Identify which cell holds the provided text, then report its [X, Y] central coordinate. 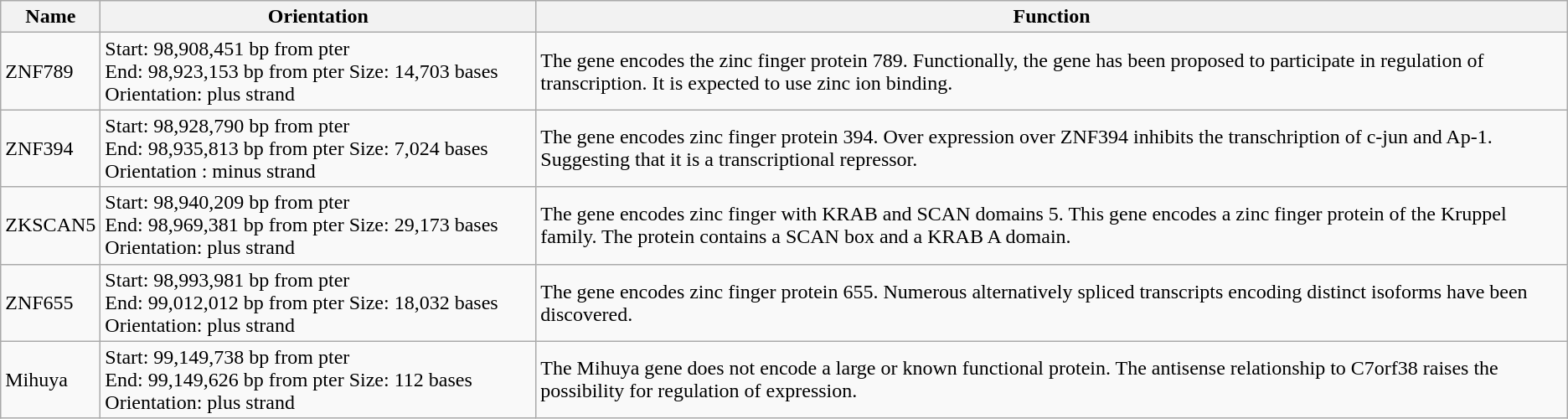
Start: 98,993,981 bp from pterEnd: 99,012,012 bp from pter Size: 18,032 bases Orientation: plus strand [318, 303]
ZNF789 [50, 71]
ZKSCAN5 [50, 225]
Start: 99,149,738 bp from pterEnd: 99,149,626 bp from pter Size: 112 bases Orientation: plus strand [318, 380]
Start: 98,940,209 bp from pterEnd: 98,969,381 bp from pter Size: 29,173 bases Orientation: plus strand [318, 225]
Start: 98,908,451 bp from pterEnd: 98,923,153 bp from pter Size: 14,703 bases Orientation: plus strand [318, 71]
ZNF394 [50, 148]
Orientation [318, 17]
Mihuya [50, 380]
The gene encodes zinc finger protein 655. Numerous alternatively spliced transcripts encoding distinct isoforms have been discovered. [1052, 303]
Start: 98,928,790 bp from pterEnd: 98,935,813 bp from pter Size: 7,024 bases Orientation : minus strand [318, 148]
Function [1052, 17]
Name [50, 17]
ZNF655 [50, 303]
